From the cell containing the given text, extract its center point as (X, Y) coordinate. 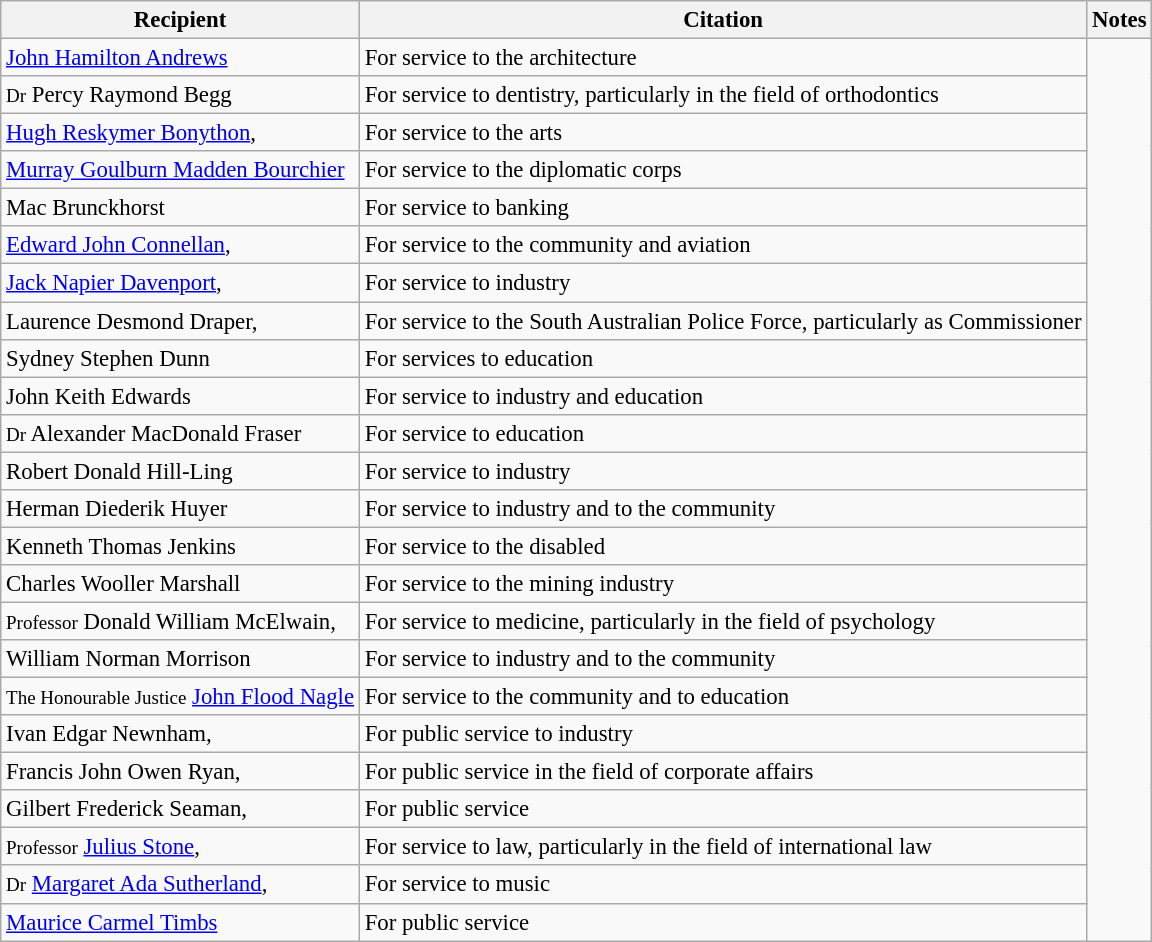
Robert Donald Hill-Ling (180, 471)
For public service to industry (722, 734)
For public service in the field of corporate affairs (722, 772)
For service to banking (722, 208)
For service to the community and to education (722, 697)
Ivan Edgar Newnham, (180, 734)
Recipient (180, 20)
For service to the diplomatic corps (722, 170)
William Norman Morrison (180, 659)
John Keith Edwards (180, 396)
The Honourable Justice John Flood Nagle (180, 697)
For service to education (722, 433)
Notes (1120, 20)
For service to medicine, particularly in the field of psychology (722, 621)
Edward John Connellan, (180, 245)
Dr Percy Raymond Begg (180, 95)
Citation (722, 20)
Sydney Stephen Dunn (180, 358)
Maurice Carmel Timbs (180, 922)
For service to industry and education (722, 396)
Professor Julius Stone, (180, 847)
For service to the architecture (722, 58)
For service to the disabled (722, 546)
Mac Brunckhorst (180, 208)
For service to the community and aviation (722, 245)
Laurence Desmond Draper, (180, 321)
Jack Napier Davenport, (180, 283)
Kenneth Thomas Jenkins (180, 546)
John Hamilton Andrews (180, 58)
For service to the mining industry (722, 584)
Dr Margaret Ada Sutherland, (180, 885)
Murray Goulburn Madden Bourchier (180, 170)
For service to the South Australian Police Force, particularly as Commissioner (722, 321)
Dr Alexander MacDonald Fraser (180, 433)
For service to law, particularly in the field of international law (722, 847)
Hugh Reskymer Bonython, (180, 133)
For services to education (722, 358)
For service to music (722, 885)
Gilbert Frederick Seaman, (180, 809)
Francis John Owen Ryan, (180, 772)
Professor Donald William McElwain, (180, 621)
Herman Diederik Huyer (180, 509)
Charles Wooller Marshall (180, 584)
For service to dentistry, particularly in the field of orthodontics (722, 95)
For service to the arts (722, 133)
